Pinpoint the cell where the given text exists, returning its [X, Y] midpoint coordinate. 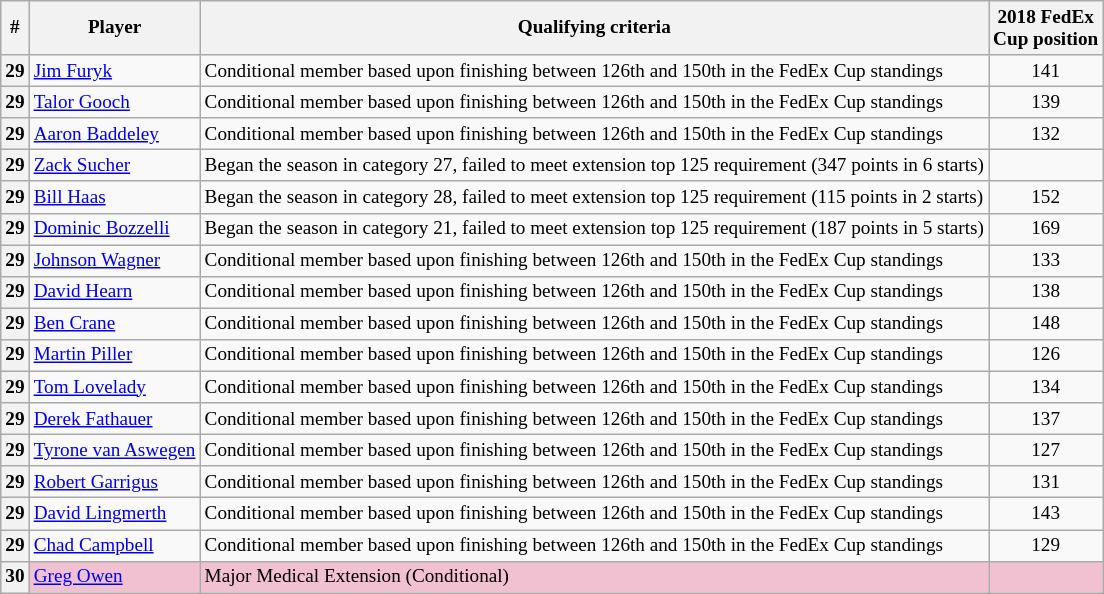
126 [1046, 355]
127 [1046, 450]
139 [1046, 102]
Zack Sucher [114, 166]
Began the season in category 28, failed to meet extension top 125 requirement (115 points in 2 starts) [594, 197]
169 [1046, 229]
Began the season in category 21, failed to meet extension top 125 requirement (187 points in 5 starts) [594, 229]
129 [1046, 545]
Tyrone van Aswegen [114, 450]
137 [1046, 419]
Robert Garrigus [114, 482]
131 [1046, 482]
Qualifying criteria [594, 28]
133 [1046, 261]
Bill Haas [114, 197]
Greg Owen [114, 577]
Major Medical Extension (Conditional) [594, 577]
Dominic Bozzelli [114, 229]
Derek Fathauer [114, 419]
134 [1046, 387]
# [15, 28]
152 [1046, 197]
Ben Crane [114, 324]
Tom Lovelady [114, 387]
Chad Campbell [114, 545]
Jim Furyk [114, 71]
141 [1046, 71]
30 [15, 577]
138 [1046, 292]
Player [114, 28]
2018 FedExCup position [1046, 28]
Began the season in category 27, failed to meet extension top 125 requirement (347 points in 6 starts) [594, 166]
Johnson Wagner [114, 261]
Aaron Baddeley [114, 134]
148 [1046, 324]
Talor Gooch [114, 102]
143 [1046, 514]
Martin Piller [114, 355]
David Lingmerth [114, 514]
132 [1046, 134]
David Hearn [114, 292]
